Pinpoint the cell where the given text exists, returning its [X, Y] midpoint coordinate. 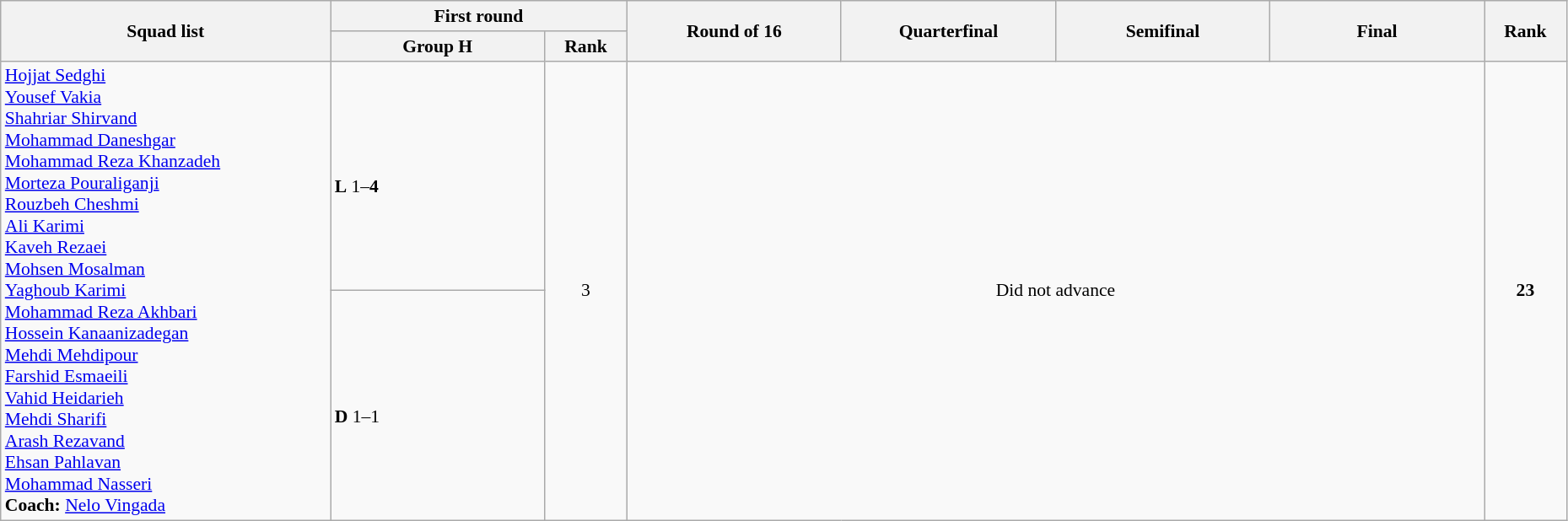
L 1–4 [438, 175]
Semifinal [1162, 30]
Round of 16 [734, 30]
3 [586, 291]
D 1–1 [438, 406]
Group H [438, 46]
Final [1377, 30]
First round [479, 16]
23 [1526, 291]
Squad list [165, 30]
Quarterfinal [948, 30]
Did not advance [1055, 291]
